Find where the given text appears and provide that cell's center as [x, y] coordinate. 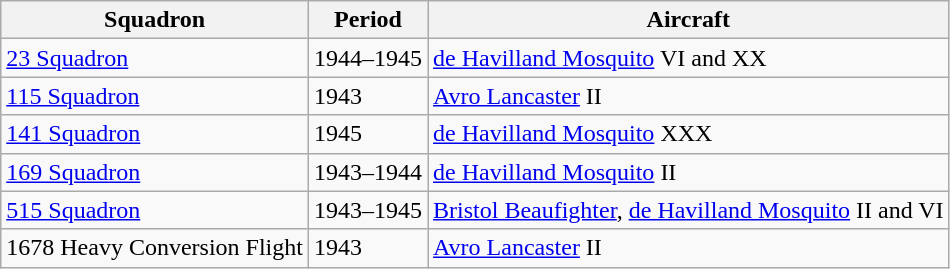
1678 Heavy Conversion Flight [155, 248]
1945 [368, 134]
23 Squadron [155, 58]
de Havilland Mosquito XXX [689, 134]
1943–1944 [368, 172]
Period [368, 20]
169 Squadron [155, 172]
Aircraft [689, 20]
de Havilland Mosquito II [689, 172]
Squadron [155, 20]
515 Squadron [155, 210]
115 Squadron [155, 96]
141 Squadron [155, 134]
de Havilland Mosquito VI and XX [689, 58]
Bristol Beaufighter, de Havilland Mosquito II and VI [689, 210]
1943–1945 [368, 210]
1944–1945 [368, 58]
